Find where the given text appears and provide that cell's center as (X, Y) coordinate. 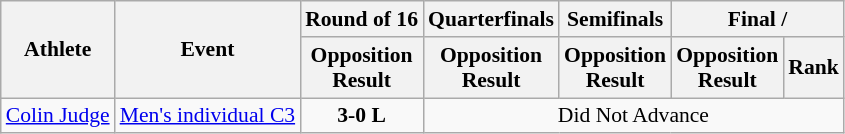
Event (208, 50)
Rank (814, 68)
Final / (758, 19)
Round of 16 (362, 19)
Did Not Advance (634, 116)
Quarterfinals (491, 19)
3-0 L (362, 116)
Colin Judge (58, 116)
Athlete (58, 50)
Semifinals (615, 19)
Men's individual C3 (208, 116)
